Return (x, y) of the center of cell containing provided text 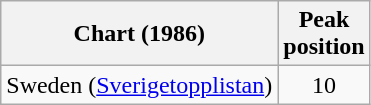
Chart (1986) (140, 34)
Peakposition (324, 34)
10 (324, 85)
Sweden (Sverigetopplistan) (140, 85)
